Determine the [x, y] coordinate at the center of the cell enclosing the given text.  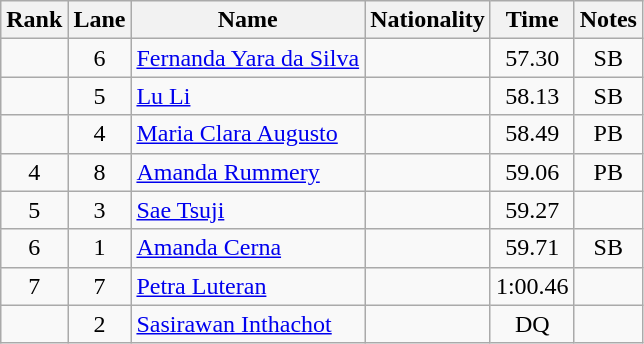
Fernanda Yara da Silva [248, 58]
Sae Tsuji [248, 210]
Maria Clara Augusto [248, 134]
57.30 [532, 58]
Amanda Cerna [248, 248]
Amanda Rummery [248, 172]
DQ [532, 324]
8 [100, 172]
Lu Li [248, 96]
3 [100, 210]
Lane [100, 20]
Rank [34, 20]
1 [100, 248]
Petra Luteran [248, 286]
Nationality [428, 20]
2 [100, 324]
Sasirawan Inthachot [248, 324]
59.71 [532, 248]
1:00.46 [532, 286]
59.06 [532, 172]
58.13 [532, 96]
Notes [608, 20]
Time [532, 20]
Name [248, 20]
59.27 [532, 210]
58.49 [532, 134]
